Return the [X, Y] coordinate for the center point of the cell that contains the specified text.  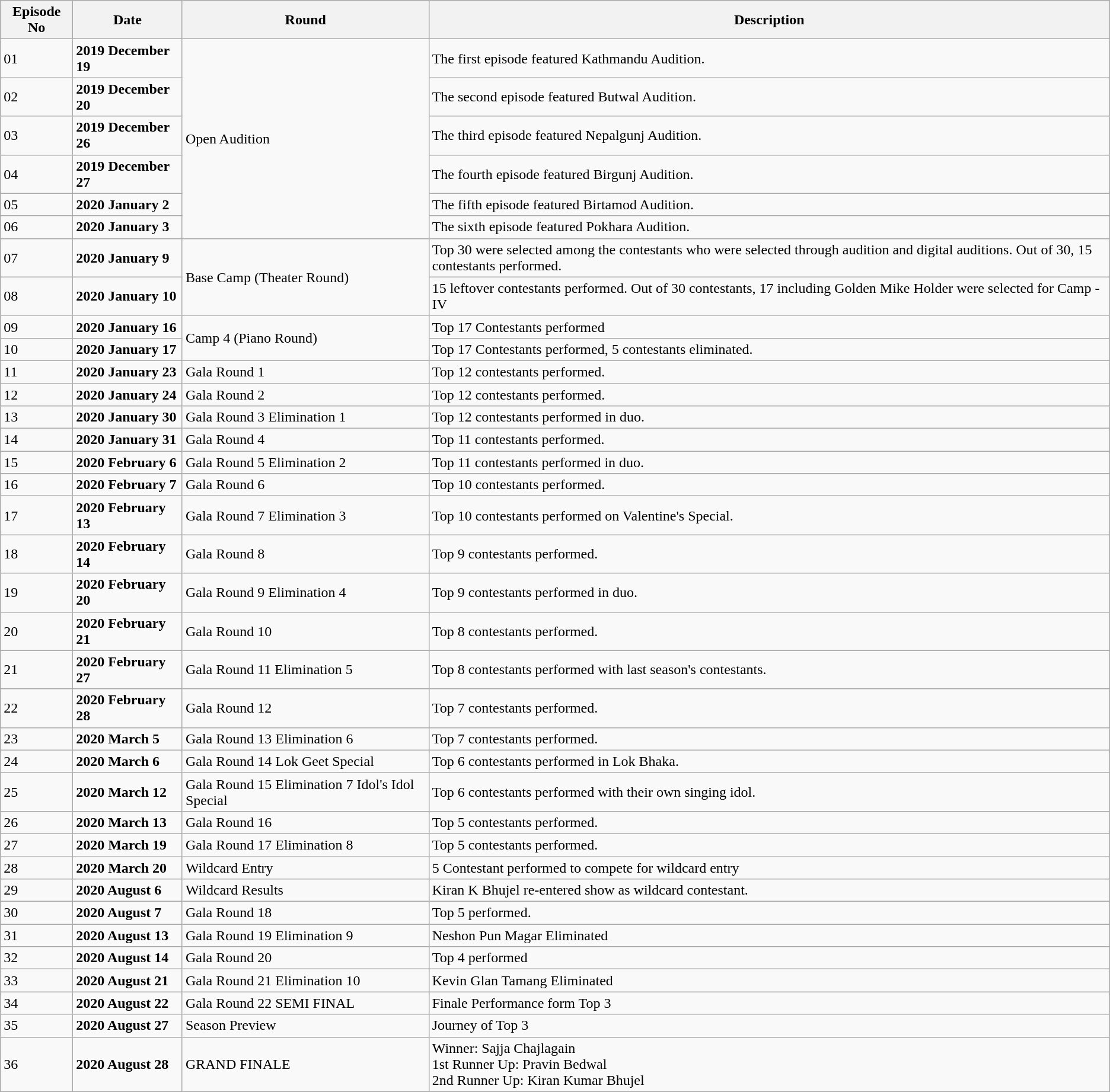
26 [37, 822]
Episode No [37, 20]
Top 11 contestants performed in duo. [769, 462]
2020 January 30 [128, 417]
2020 March 20 [128, 867]
20 [37, 631]
Gala Round 15 Elimination 7 Idol's Idol Special [305, 792]
Gala Round 1 [305, 372]
The second episode featured Butwal Audition. [769, 97]
Gala Round 22 SEMI FINAL [305, 1003]
The first episode featured Kathmandu Audition. [769, 58]
05 [37, 205]
Top 17 Contestants performed [769, 327]
2020 January 9 [128, 257]
19 [37, 593]
25 [37, 792]
Gala Round 18 [305, 913]
The fifth episode featured Birtamod Audition. [769, 205]
2020 August 13 [128, 935]
Top 17 Contestants performed, 5 contestants eliminated. [769, 349]
Gala Round 9 Elimination 4 [305, 593]
Top 10 contestants performed. [769, 485]
GRAND FINALE [305, 1064]
2020 January 2 [128, 205]
03 [37, 135]
24 [37, 761]
The third episode featured Nepalgunj Audition. [769, 135]
Top 30 were selected among the contestants who were selected through audition and digital auditions. Out of 30, 15 contestants performed. [769, 257]
2020 January 10 [128, 296]
2020 March 13 [128, 822]
10 [37, 349]
Gala Round 17 Elimination 8 [305, 845]
Gala Round 7 Elimination 3 [305, 516]
08 [37, 296]
34 [37, 1003]
2020 January 3 [128, 227]
Open Audition [305, 139]
The fourth episode featured Birgunj Audition. [769, 174]
Top 6 contestants performed in Lok Bhaka. [769, 761]
2020 August 21 [128, 981]
Round [305, 20]
Base Camp (Theater Round) [305, 277]
15 [37, 462]
Gala Round 5 Elimination 2 [305, 462]
2020 February 6 [128, 462]
Kevin Glan Tamang Eliminated [769, 981]
Top 5 performed. [769, 913]
Top 12 contestants performed in duo. [769, 417]
2020 January 16 [128, 327]
02 [37, 97]
2020 February 28 [128, 708]
04 [37, 174]
Gala Round 6 [305, 485]
11 [37, 372]
Top 8 contestants performed with last season's contestants. [769, 670]
18 [37, 554]
Top 9 contestants performed in duo. [769, 593]
2019 December 20 [128, 97]
2020 August 22 [128, 1003]
2020 August 7 [128, 913]
Gala Round 12 [305, 708]
33 [37, 981]
2020 March 12 [128, 792]
Top 11 contestants performed. [769, 440]
2020 January 31 [128, 440]
2020 August 14 [128, 958]
2020 January 24 [128, 394]
2020 March 5 [128, 739]
22 [37, 708]
2020 February 13 [128, 516]
35 [37, 1026]
23 [37, 739]
2020 January 17 [128, 349]
2020 February 20 [128, 593]
Journey of Top 3 [769, 1026]
21 [37, 670]
Top 6 contestants performed with their own singing idol. [769, 792]
Date [128, 20]
13 [37, 417]
14 [37, 440]
Gala Round 10 [305, 631]
Gala Round 13 Elimination 6 [305, 739]
06 [37, 227]
29 [37, 890]
Neshon Pun Magar Eliminated [769, 935]
Gala Round 4 [305, 440]
30 [37, 913]
Kiran K Bhujel re-entered show as wildcard contestant. [769, 890]
2019 December 26 [128, 135]
2019 December 27 [128, 174]
09 [37, 327]
16 [37, 485]
2020 March 6 [128, 761]
17 [37, 516]
28 [37, 867]
2020 August 27 [128, 1026]
The sixth episode featured Pokhara Audition. [769, 227]
Finale Performance form Top 3 [769, 1003]
2019 December 19 [128, 58]
Top 4 performed [769, 958]
Gala Round 8 [305, 554]
Gala Round 21 Elimination 10 [305, 981]
Gala Round 14 Lok Geet Special [305, 761]
Gala Round 11 Elimination 5 [305, 670]
27 [37, 845]
31 [37, 935]
15 leftover contestants performed. Out of 30 contestants, 17 including Golden Mike Holder were selected for Camp - IV [769, 296]
Wildcard Entry [305, 867]
Winner: Sajja Chajlagain1st Runner Up: Pravin Bedwal2nd Runner Up: Kiran Kumar Bhujel [769, 1064]
Top 8 contestants performed. [769, 631]
07 [37, 257]
Gala Round 19 Elimination 9 [305, 935]
2020 August 6 [128, 890]
36 [37, 1064]
12 [37, 394]
2020 February 7 [128, 485]
2020 February 27 [128, 670]
Wildcard Results [305, 890]
5 Contestant performed to compete for wildcard entry [769, 867]
2020 February 14 [128, 554]
Top 10 contestants performed on Valentine's Special. [769, 516]
32 [37, 958]
Top 9 contestants performed. [769, 554]
Description [769, 20]
Gala Round 20 [305, 958]
Gala Round 2 [305, 394]
2020 February 21 [128, 631]
2020 January 23 [128, 372]
Season Preview [305, 1026]
Gala Round 16 [305, 822]
01 [37, 58]
2020 March 19 [128, 845]
2020 August 28 [128, 1064]
Camp 4 (Piano Round) [305, 338]
Gala Round 3 Elimination 1 [305, 417]
